Pinpoint the cell where the given text exists, returning its [x, y] midpoint coordinate. 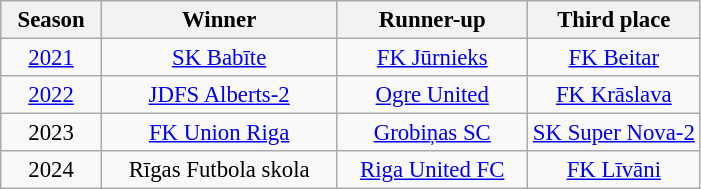
SK Babīte [219, 58]
Winner [219, 20]
FK Beitar [614, 58]
Grobiņas SC [432, 133]
FK Union Riga [219, 133]
Runner-up [432, 20]
SK Super Nova-2 [614, 133]
Third place [614, 20]
Riga United FC [432, 170]
Season [52, 20]
Rīgas Futbola skola [219, 170]
FK Līvāni [614, 170]
FK Krāslava [614, 95]
2021 [52, 58]
FK Jūrnieks [432, 58]
JDFS Alberts-2 [219, 95]
2024 [52, 170]
2022 [52, 95]
Ogre United [432, 95]
2023 [52, 133]
